Locate the cell with the specified text and output its (X, Y) center coordinate. 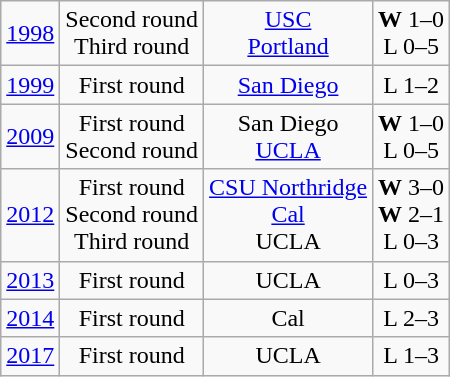
First roundSecond roundThird round (132, 215)
1998 (30, 34)
L 0–3 (412, 280)
L 2–3 (412, 318)
CSU NorthridgeCalUCLA (288, 215)
1999 (30, 85)
San DiegoUCLA (288, 136)
2012 (30, 215)
Cal (288, 318)
L 1–2 (412, 85)
2009 (30, 136)
W 3–0W 2–1L 0–3 (412, 215)
L 1–3 (412, 356)
First roundSecond round (132, 136)
Second roundThird round (132, 34)
2017 (30, 356)
San Diego (288, 85)
USCPortland (288, 34)
2014 (30, 318)
2013 (30, 280)
